Detect which cell encompasses the target text, then output its (X, Y) center coordinate. 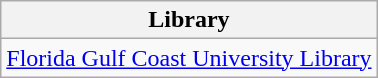
Library (189, 20)
Florida Gulf Coast University Library (189, 58)
